Determine the [x, y] coordinate at the center of the cell enclosing the given text.  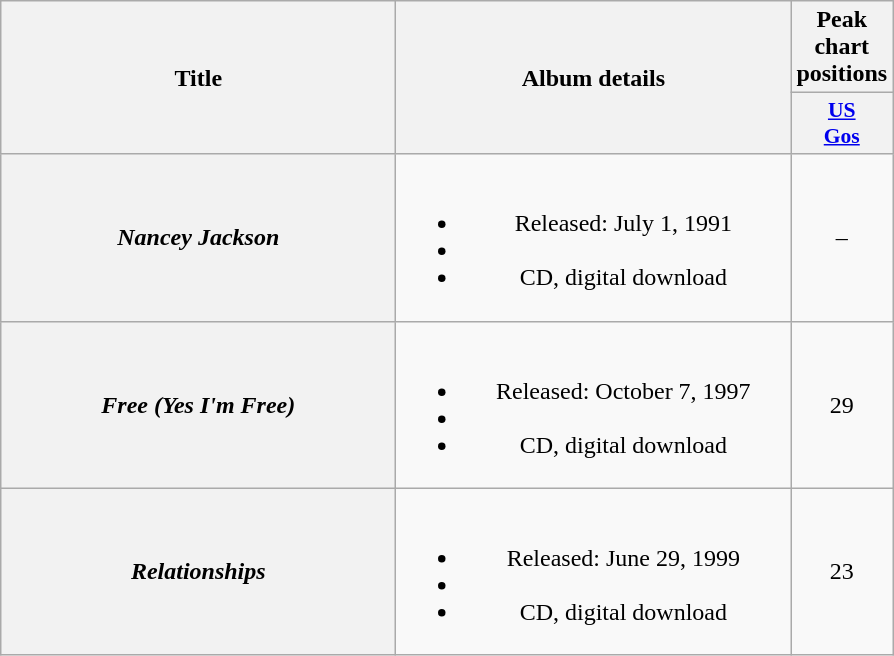
Peak chart positions [842, 47]
Nancey Jackson [198, 238]
Released: July 1, 1991CD, digital download [594, 238]
Relationships [198, 572]
Album details [594, 78]
Released: June 29, 1999CD, digital download [594, 572]
Free (Yes I'm Free) [198, 404]
USGos [842, 124]
23 [842, 572]
Title [198, 78]
– [842, 238]
Released: October 7, 1997CD, digital download [594, 404]
29 [842, 404]
